Return the [X, Y] coordinate for the center point of the cell that contains the specified text.  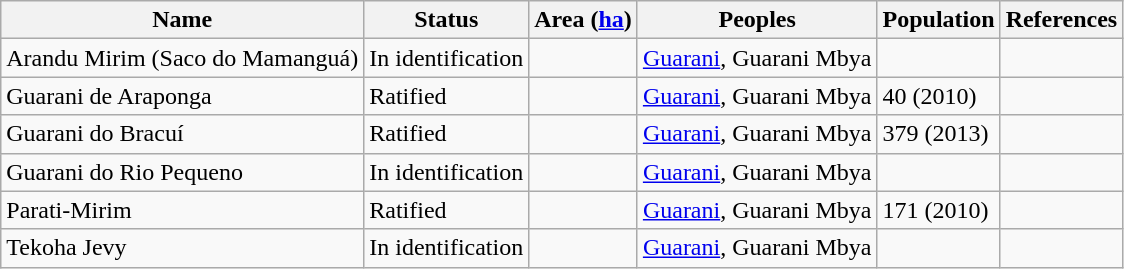
171 (2010) [938, 210]
Tekoha Jevy [182, 248]
References [1062, 20]
Population [938, 20]
Name [182, 20]
Guarani de Araponga [182, 96]
379 (2013) [938, 134]
Peoples [757, 20]
Parati-Mirim [182, 210]
Arandu Mirim (Saco do Mamanguá) [182, 58]
Area (ha) [584, 20]
Guarani do Bracuí [182, 134]
40 (2010) [938, 96]
Status [446, 20]
Guarani do Rio Pequeno [182, 172]
